Detect which cell encompasses the target text, then output its [x, y] center coordinate. 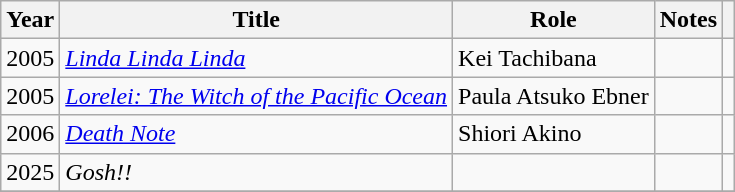
Title [256, 20]
Paula Atsuko Ebner [554, 96]
Year [30, 20]
Kei Tachibana [554, 58]
Lorelei: The Witch of the Pacific Ocean [256, 96]
2025 [30, 172]
Notes [688, 20]
Death Note [256, 134]
Linda Linda Linda [256, 58]
Shiori Akino [554, 134]
Gosh!! [256, 172]
2006 [30, 134]
Role [554, 20]
